Return [x, y] of the center of cell containing provided text 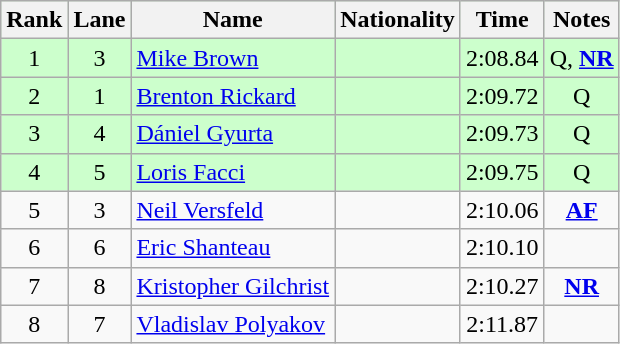
Kristopher Gilchrist [233, 286]
AF [582, 210]
2:08.84 [502, 58]
Time [502, 20]
Rank [34, 20]
Brenton Rickard [233, 96]
2:10.10 [502, 248]
2 [34, 96]
2:11.87 [502, 324]
2:09.75 [502, 172]
Q, NR [582, 58]
Notes [582, 20]
Neil Versfeld [233, 210]
Eric Shanteau [233, 248]
Nationality [398, 20]
Name [233, 20]
2:10.06 [502, 210]
Vladislav Polyakov [233, 324]
2:10.27 [502, 286]
2:09.72 [502, 96]
NR [582, 286]
2:09.73 [502, 134]
Dániel Gyurta [233, 134]
Loris Facci [233, 172]
Mike Brown [233, 58]
Lane [100, 20]
